Capture the cell that displays the provided text and extract its (X, Y) central coordinate. 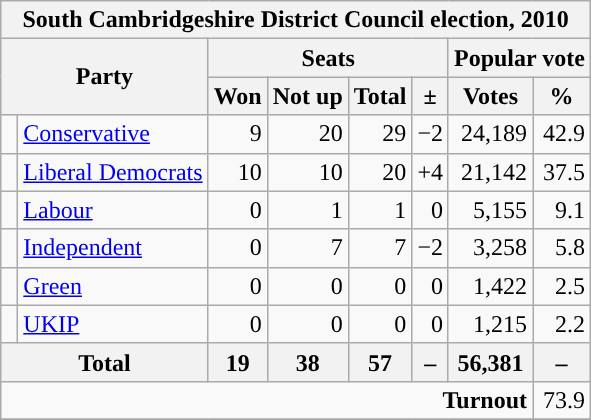
Votes (490, 96)
9 (238, 134)
29 (380, 134)
24,189 (490, 134)
Independent (113, 248)
Labour (113, 210)
2.2 (562, 324)
South Cambridgeshire District Council election, 2010 (296, 20)
± (430, 96)
Turnout (267, 400)
37.5 (562, 172)
Seats (328, 58)
Party (104, 77)
21,142 (490, 172)
42.9 (562, 134)
Liberal Democrats (113, 172)
1,422 (490, 286)
Popular vote (519, 58)
Won (238, 96)
57 (380, 362)
19 (238, 362)
5.8 (562, 248)
56,381 (490, 362)
Not up (308, 96)
Conservative (113, 134)
% (562, 96)
5,155 (490, 210)
2.5 (562, 286)
Green (113, 286)
73.9 (562, 400)
9.1 (562, 210)
38 (308, 362)
1,215 (490, 324)
UKIP (113, 324)
+4 (430, 172)
3,258 (490, 248)
